Output the [x, y] coordinate of the center of the cell containing the given text.  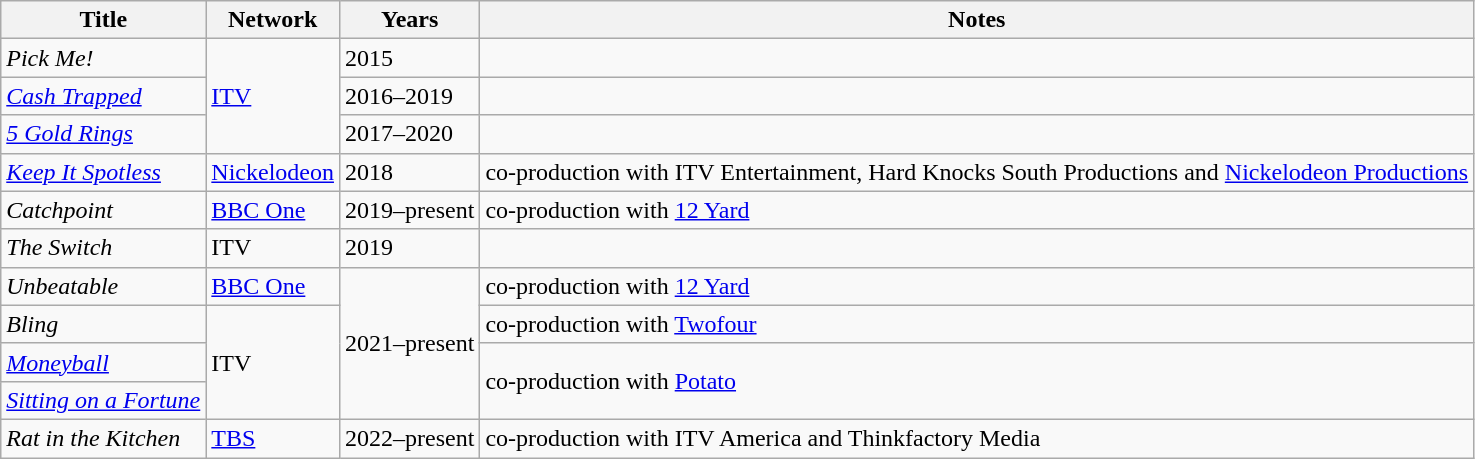
Moneyball [104, 362]
Unbeatable [104, 286]
Catchpoint [104, 210]
co-production with ITV Entertainment, Hard Knocks South Productions and Nickelodeon Productions [977, 172]
2017–2020 [409, 134]
Pick Me! [104, 58]
2019 [409, 248]
2016–2019 [409, 96]
Title [104, 20]
2022–present [409, 438]
Nickelodeon [273, 172]
2015 [409, 58]
The Switch [104, 248]
Bling [104, 324]
co-production with Twofour [977, 324]
2018 [409, 172]
Rat in the Kitchen [104, 438]
Keep It Spotless [104, 172]
Cash Trapped [104, 96]
co-production with Potato [977, 381]
Years [409, 20]
Network [273, 20]
Sitting on a Fortune [104, 400]
co-production with ITV America and Thinkfactory Media [977, 438]
2019–present [409, 210]
5 Gold Rings [104, 134]
TBS [273, 438]
Notes [977, 20]
2021–present [409, 343]
